Detect which cell encompasses the target text, then output its (X, Y) center coordinate. 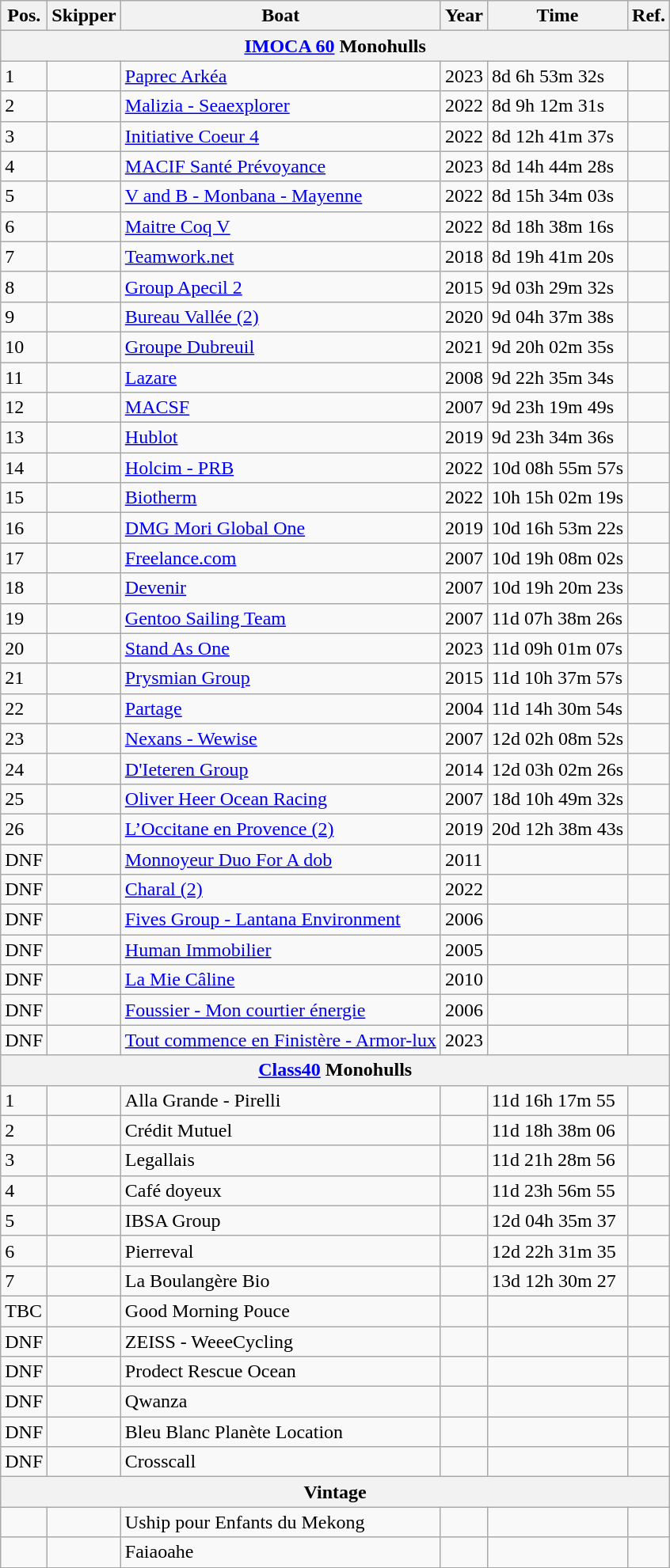
25 (24, 799)
11d 14h 30m 54s (558, 708)
8 (24, 287)
Monnoyeur Duo For A dob (280, 859)
Devenir (280, 588)
8d 14h 44m 28s (558, 166)
Holcim - PRB (280, 468)
15 (24, 498)
18 (24, 588)
MACIF Santé Prévoyance (280, 166)
2018 (464, 256)
Paprec Arkéa (280, 76)
Class40 Monohulls (336, 1070)
9 (24, 317)
Nexans - Wewise (280, 738)
12d 03h 02m 26s (558, 769)
11d 21h 28m 56 (558, 1160)
Bleu Blanc Planète Location (280, 1432)
13 (24, 438)
La Mie Câline (280, 980)
9d 20h 02m 35s (558, 347)
17 (24, 558)
22 (24, 708)
Crédit Mutuel (280, 1130)
Skipper (84, 16)
24 (24, 769)
Malizia - Seaexplorer (280, 106)
Time (558, 16)
Groupe Dubreuil (280, 347)
Biotherm (280, 498)
10 (24, 347)
8d 19h 41m 20s (558, 256)
13d 12h 30m 27 (558, 1281)
8d 9h 12m 31s (558, 106)
Maitre Coq V (280, 226)
Qwanza (280, 1402)
23 (24, 738)
Prodect Rescue Ocean (280, 1372)
9d 23h 34m 36s (558, 438)
L’Occitane en Provence (2) (280, 829)
IMOCA 60 Monohulls (336, 46)
DMG Mori Global One (280, 528)
12d 22h 31m 35 (558, 1251)
Lazare (280, 378)
2014 (464, 769)
8d 6h 53m 32s (558, 76)
9d 03h 29m 32s (558, 287)
Gentoo Sailing Team (280, 618)
Human Immobilier (280, 950)
2011 (464, 859)
Good Morning Pouce (280, 1311)
Vintage (336, 1492)
MACSF (280, 408)
Tout commence en Finistère - Armor-lux (280, 1040)
11d 23h 56m 55 (558, 1190)
9d 23h 19m 49s (558, 408)
Year (464, 16)
Café doyeux (280, 1190)
14 (24, 468)
12d 02h 08m 52s (558, 738)
2005 (464, 950)
ZEISS - WeeeCycling (280, 1342)
Hublot (280, 438)
Crosscall (280, 1462)
Initiative Coeur 4 (280, 136)
10d 19h 20m 23s (558, 588)
11d 18h 38m 06 (558, 1130)
2010 (464, 980)
D'Ieteren Group (280, 769)
8d 18h 38m 16s (558, 226)
9d 04h 37m 38s (558, 317)
2004 (464, 708)
Charal (2) (280, 890)
10h 15h 02m 19s (558, 498)
IBSA Group (280, 1221)
2020 (464, 317)
21 (24, 678)
16 (24, 528)
10d 16h 53m 22s (558, 528)
TBC (24, 1311)
18d 10h 49m 32s (558, 799)
Partage (280, 708)
Alla Grande - Pirelli (280, 1100)
12 (24, 408)
8d 15h 34m 03s (558, 196)
20d 12h 38m 43s (558, 829)
12d 04h 35m 37 (558, 1221)
11d 10h 37m 57s (558, 678)
Pos. (24, 16)
Legallais (280, 1160)
Bureau Vallée (2) (280, 317)
Fives Group - Lantana Environment (280, 920)
9d 22h 35m 34s (558, 378)
Teamwork.net (280, 256)
Prysmian Group (280, 678)
10d 08h 55m 57s (558, 468)
11d 16h 17m 55 (558, 1100)
Freelance.com (280, 558)
Boat (280, 16)
Oliver Heer Ocean Racing (280, 799)
2008 (464, 378)
26 (24, 829)
2021 (464, 347)
8d 12h 41m 37s (558, 136)
Group Apecil 2 (280, 287)
V and B - Monbana - Mayenne (280, 196)
Pierreval (280, 1251)
20 (24, 648)
Faiaoahe (280, 1552)
11d 07h 38m 26s (558, 618)
Foussier - Mon courtier énergie (280, 1010)
Stand As One (280, 648)
11 (24, 378)
19 (24, 618)
10d 19h 08m 02s (558, 558)
Ref. (649, 16)
La Boulangère Bio (280, 1281)
11d 09h 01m 07s (558, 648)
Uship pour Enfants du Mekong (280, 1522)
